For the text-containing cell, return its midpoint in [x, y] coordinate format. 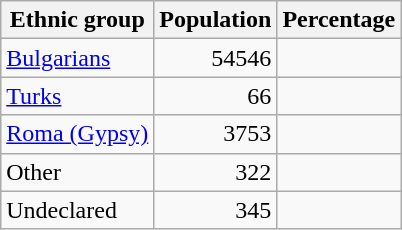
Percentage [339, 20]
54546 [216, 58]
66 [216, 96]
Other [78, 172]
Undeclared [78, 210]
Turks [78, 96]
Roma (Gypsy) [78, 134]
322 [216, 172]
Bulgarians [78, 58]
Population [216, 20]
3753 [216, 134]
Ethnic group [78, 20]
345 [216, 210]
